Pinpoint the cell where the given text exists, returning its [x, y] midpoint coordinate. 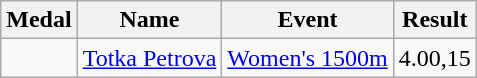
Medal [39, 20]
Women's 1500m [308, 58]
4.00,15 [434, 58]
Event [308, 20]
Result [434, 20]
Totka Petrova [150, 58]
Name [150, 20]
